From the cell containing the given text, extract its center point as (x, y) coordinate. 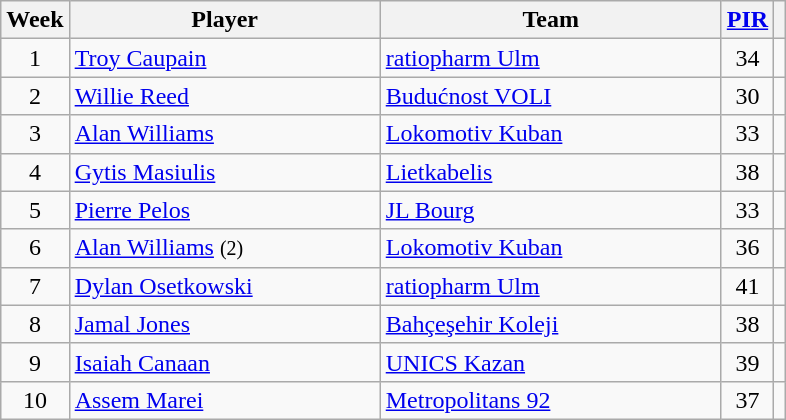
Week (35, 20)
Metropolitans 92 (550, 400)
Pierre Pelos (224, 210)
Team (550, 20)
41 (747, 286)
30 (747, 96)
8 (35, 324)
Alan Williams (2) (224, 248)
4 (35, 172)
3 (35, 134)
7 (35, 286)
5 (35, 210)
Budućnost VOLI (550, 96)
Dylan Osetkowski (224, 286)
Willie Reed (224, 96)
39 (747, 362)
Jamal Jones (224, 324)
Assem Marei (224, 400)
UNICS Kazan (550, 362)
Lietkabelis (550, 172)
Gytis Masiulis (224, 172)
2 (35, 96)
PIR (747, 20)
Bahçeşehir Koleji (550, 324)
6 (35, 248)
9 (35, 362)
Troy Caupain (224, 58)
37 (747, 400)
1 (35, 58)
34 (747, 58)
Isaiah Canaan (224, 362)
36 (747, 248)
Alan Williams (224, 134)
Player (224, 20)
10 (35, 400)
JL Bourg (550, 210)
